For the text-containing cell, return its midpoint in [x, y] coordinate format. 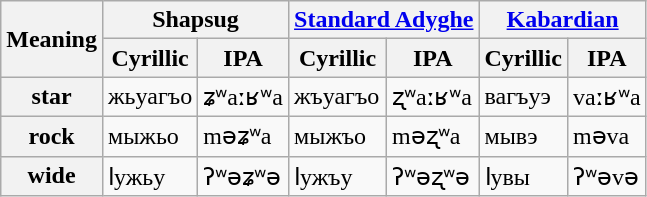
мыжъо [338, 136]
ʔʷəvə [606, 176]
вагъуэ [523, 97]
Shapsug [195, 20]
мывэ [523, 136]
жьуагъо [150, 97]
ӏувы [523, 176]
ʐʷaːʁʷa [433, 97]
məʑʷa [244, 136]
məva [606, 136]
ӏужъу [338, 176]
ʔʷəʑʷə [244, 176]
жъуагъо [338, 97]
rock [52, 136]
ӏужьу [150, 176]
Meaning [52, 39]
Kabardian [562, 20]
ʔʷəʐʷə [433, 176]
Standard Adyghe [384, 20]
vaːʁʷa [606, 97]
мыжьо [150, 136]
ʑʷaːʁʷa [244, 97]
məʐʷa [433, 136]
wide [52, 176]
star [52, 97]
